Capture the cell that displays the provided text and extract its [x, y] central coordinate. 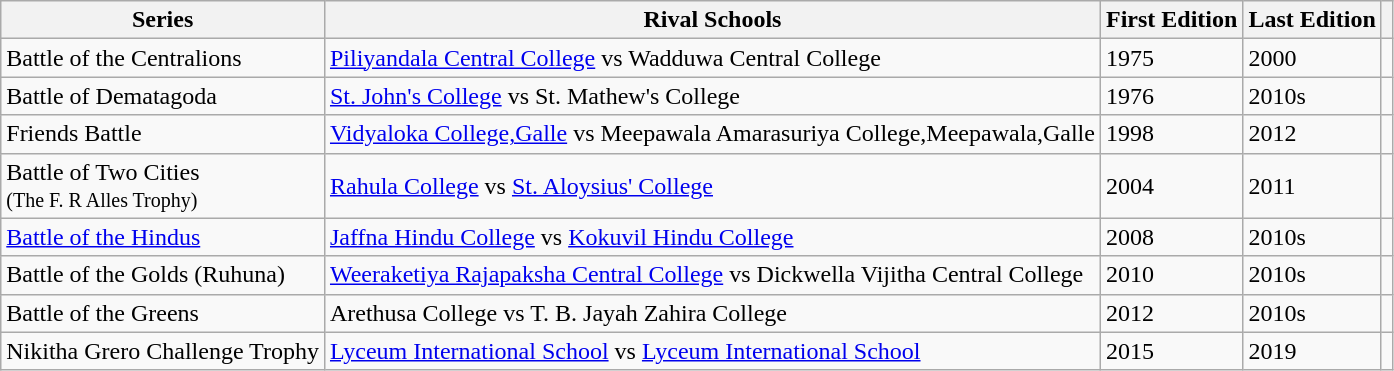
2015 [1171, 351]
2011 [1312, 186]
Battle of the Centralions [163, 58]
2008 [1171, 237]
St. John's College vs St. Mathew's College [712, 96]
1975 [1171, 58]
Nikitha Grero Challenge Trophy [163, 351]
Battle of the Hindus [163, 237]
Rival Schools [712, 20]
Lyceum International School vs Lyceum International School [712, 351]
Friends Battle [163, 134]
Battle of Two Cities (The F. R Alles Trophy) [163, 186]
Piliyandala Central College vs Wadduwa Central College [712, 58]
1998 [1171, 134]
Battle of the Greens [163, 313]
Vidyaloka College,Galle vs Meepawala Amarasuriya College,Meepawala,Galle [712, 134]
2019 [1312, 351]
2010 [1171, 275]
Rahula College vs St. Aloysius' College [712, 186]
Weeraketiya Rajapaksha Central College vs Dickwella Vijitha Central College [712, 275]
2000 [1312, 58]
Series [163, 20]
Jaffna Hindu College vs Kokuvil Hindu College [712, 237]
Battle of Dematagoda [163, 96]
Arethusa College vs T. B. Jayah Zahira College [712, 313]
Battle of the Golds (Ruhuna) [163, 275]
2004 [1171, 186]
Last Edition [1312, 20]
1976 [1171, 96]
First Edition [1171, 20]
